Return [X, Y] of the center of cell containing provided text 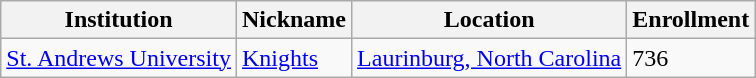
Nickname [294, 20]
736 [691, 58]
Knights [294, 58]
Location [490, 20]
Institution [119, 20]
Enrollment [691, 20]
Laurinburg, North Carolina [490, 58]
St. Andrews University [119, 58]
